Determine the (X, Y) coordinate at the center of the cell enclosing the given text.  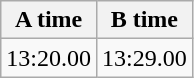
13:29.00 (144, 58)
13:20.00 (49, 58)
A time (49, 20)
B time (144, 20)
